Pinpoint the cell where the given text exists, returning its (x, y) midpoint coordinate. 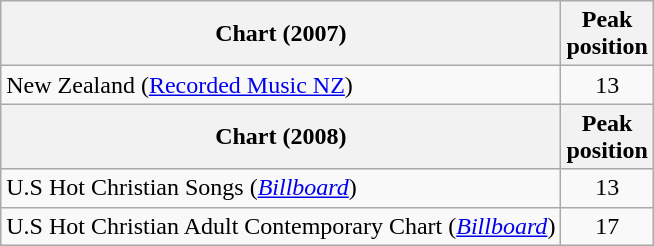
Chart (2007) (281, 34)
Chart (2008) (281, 136)
U.S Hot Christian Adult Contemporary Chart (Billboard) (281, 226)
U.S Hot Christian Songs (Billboard) (281, 188)
17 (607, 226)
New Zealand (Recorded Music NZ) (281, 85)
